Return the [X, Y] coordinate for the center point of the cell that contains the specified text.  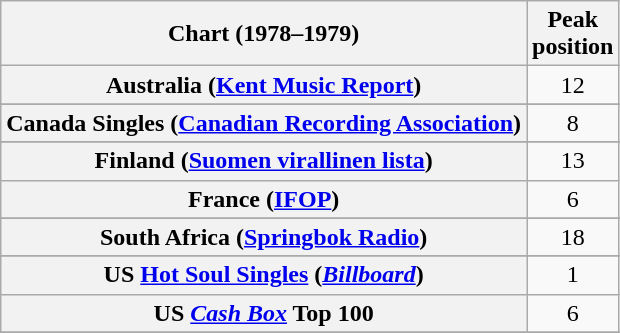
Peakposition [573, 34]
12 [573, 85]
Finland (Suomen virallinen lista) [264, 161]
Canada Singles (Canadian Recording Association) [264, 123]
US Hot Soul Singles (Billboard) [264, 275]
18 [573, 237]
France (IFOP) [264, 199]
8 [573, 123]
Australia (Kent Music Report) [264, 85]
Chart (1978–1979) [264, 34]
US Cash Box Top 100 [264, 313]
13 [573, 161]
South Africa (Springbok Radio) [264, 237]
1 [573, 275]
